Return [x, y] of the center of cell containing provided text 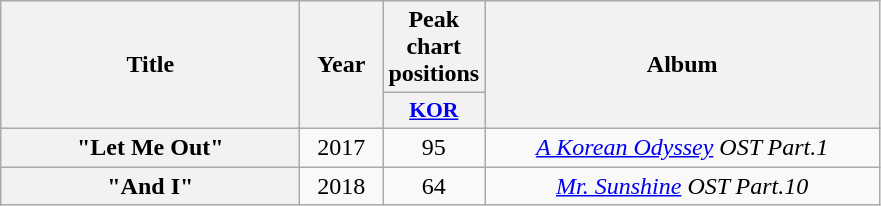
95 [434, 147]
"And I" [150, 185]
A Korean Odyssey OST Part.1 [682, 147]
Album [682, 65]
Peak chart positions [434, 47]
"Let Me Out" [150, 147]
Mr. Sunshine OST Part.10 [682, 185]
64 [434, 185]
2017 [342, 147]
Title [150, 65]
Year [342, 65]
2018 [342, 185]
KOR [434, 111]
